Detect which cell encompasses the target text, then output its (x, y) center coordinate. 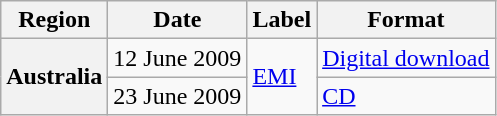
Australia (54, 77)
Label (282, 20)
EMI (282, 77)
Digital download (406, 58)
23 June 2009 (178, 96)
Format (406, 20)
12 June 2009 (178, 58)
Date (178, 20)
Region (54, 20)
CD (406, 96)
